Locate the cell with the specified text and output its [x, y] center coordinate. 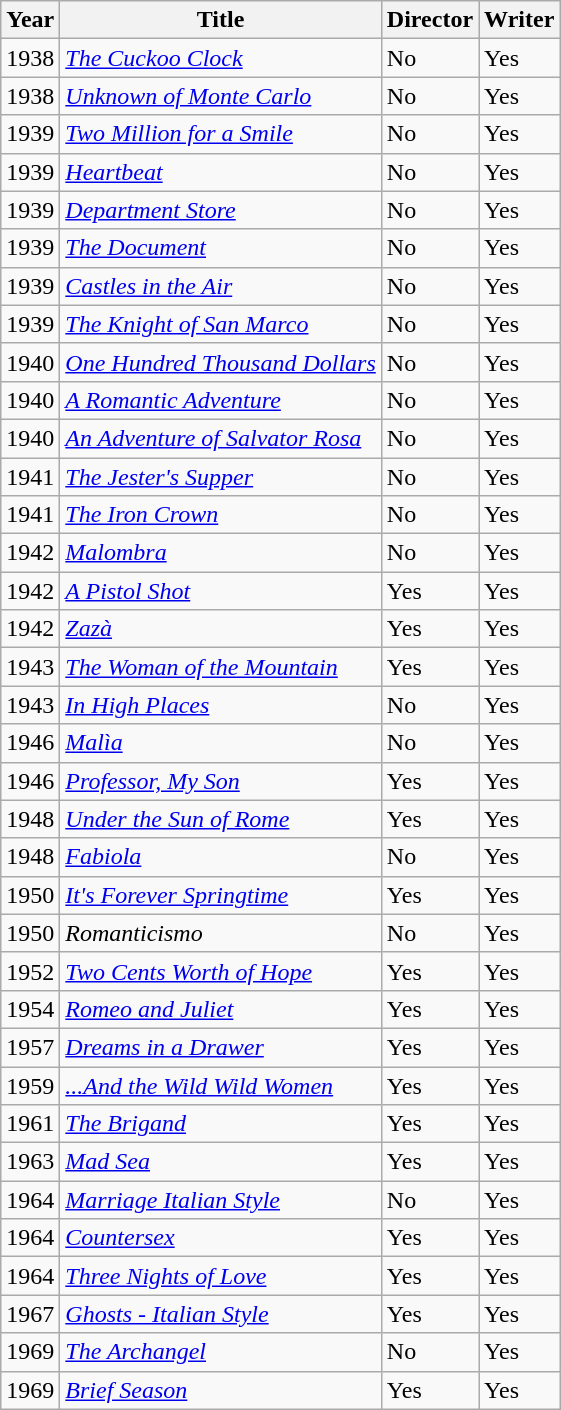
1967 [30, 1314]
The Jester's Supper [221, 477]
1959 [30, 1085]
The Brigand [221, 1124]
Year [30, 20]
Malìa [221, 743]
A Romantic Adventure [221, 400]
Zazà [221, 629]
...And the Wild Wild Women [221, 1085]
One Hundred Thousand Dollars [221, 362]
Countersex [221, 1238]
Unknown of Monte Carlo [221, 96]
It's Forever Springtime [221, 895]
1952 [30, 971]
The Woman of the Mountain [221, 667]
Heartbeat [221, 172]
The Knight of San Marco [221, 324]
Malombra [221, 553]
1954 [30, 1009]
Castles in the Air [221, 286]
Mad Sea [221, 1162]
Romanticismo [221, 933]
Under the Sun of Rome [221, 819]
Professor, My Son [221, 781]
Romeo and Juliet [221, 1009]
Marriage Italian Style [221, 1200]
Fabiola [221, 857]
The Archangel [221, 1352]
Two Million for a Smile [221, 134]
Dreams in a Drawer [221, 1047]
In High Places [221, 705]
The Iron Crown [221, 515]
Brief Season [221, 1390]
Department Store [221, 210]
Ghosts - Italian Style [221, 1314]
Three Nights of Love [221, 1276]
A Pistol Shot [221, 591]
1961 [30, 1124]
1957 [30, 1047]
Title [221, 20]
Two Cents Worth of Hope [221, 971]
The Cuckoo Clock [221, 58]
Director [430, 20]
Writer [520, 20]
An Adventure of Salvator Rosa [221, 438]
1963 [30, 1162]
The Document [221, 248]
